For the text-containing cell, return its midpoint in [X, Y] coordinate format. 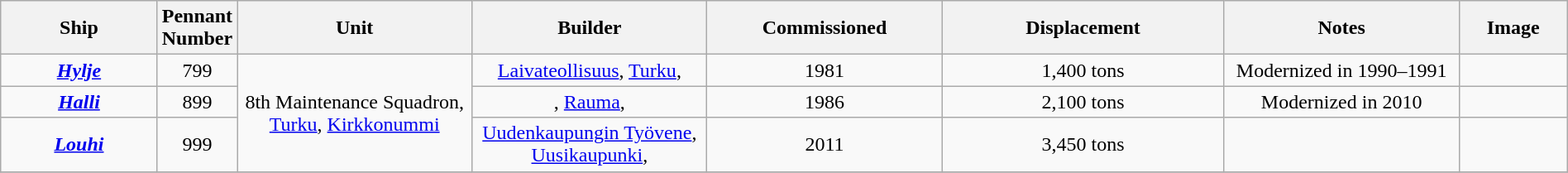
3,450 tons [1083, 144]
Louhi [79, 144]
Image [1513, 28]
899 [197, 102]
Pennant Number [197, 28]
799 [197, 70]
1,400 tons [1083, 70]
1981 [825, 70]
Ship [79, 28]
Displacement [1083, 28]
Laivateollisuus, Turku, [590, 70]
8th Maintenance Squadron, Turku, Kirkkonummi [355, 113]
Halli [79, 102]
Uudenkaupungin Työvene, Uusikaupunki, [590, 144]
Commissioned [825, 28]
Notes [1341, 28]
Modernized in 2010 [1341, 102]
2011 [825, 144]
Modernized in 1990–1991 [1341, 70]
1986 [825, 102]
999 [197, 144]
Builder [590, 28]
Hylje [79, 70]
2,100 tons [1083, 102]
, Rauma, [590, 102]
Unit [355, 28]
